Detect which cell encompasses the target text, then output its [x, y] center coordinate. 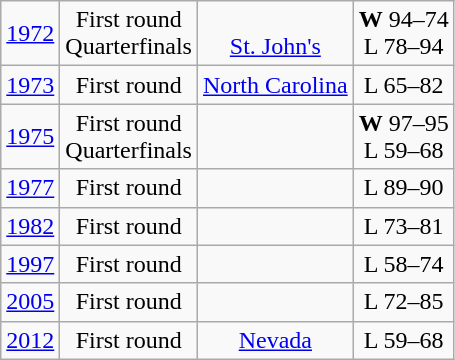
L 65–82 [404, 85]
North Carolina [275, 85]
1975 [30, 136]
St. John's [275, 34]
W 97–95L 59–68 [404, 136]
1973 [30, 85]
1972 [30, 34]
1997 [30, 264]
1982 [30, 226]
L 72–85 [404, 302]
1977 [30, 188]
L 73–81 [404, 226]
L 58–74 [404, 264]
W 94–74L 78–94 [404, 34]
2012 [30, 340]
2005 [30, 302]
Nevada [275, 340]
L 89–90 [404, 188]
L 59–68 [404, 340]
